Determine the (x, y) coordinate at the center of the cell enclosing the given text.  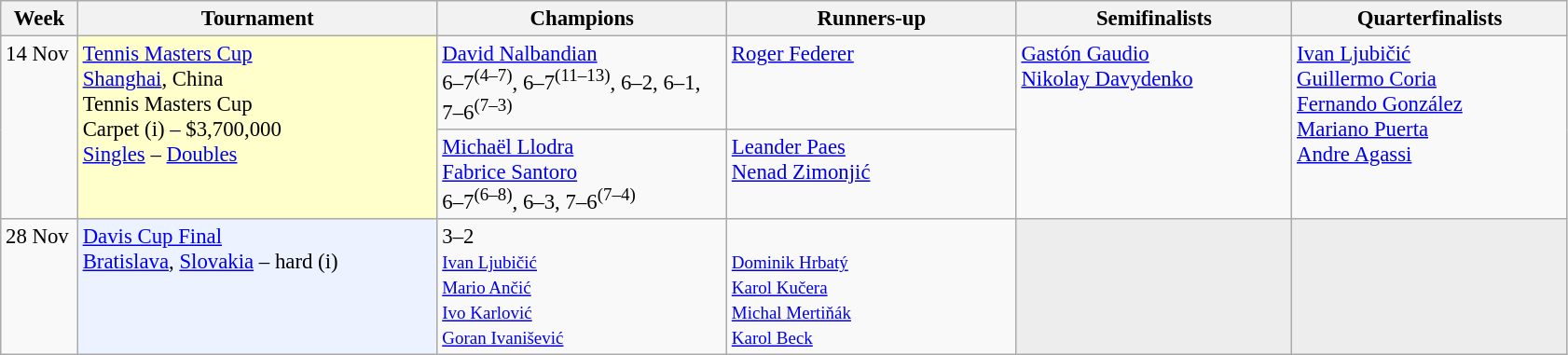
Michaël Llodra Fabrice Santoro 6–7(6–8), 6–3, 7–6(7–4) (582, 174)
Week (39, 19)
David Nalbandian 6–7(4–7), 6–7(11–13), 6–2, 6–1, 7–6(7–3) (582, 84)
Tennis Masters Cup Shanghai, ChinaTennis Masters CupCarpet (i) – $3,700,000 Singles – Doubles (257, 129)
Leander Paes Nenad Zimonjić (873, 174)
Semifinalists (1154, 19)
Roger Federer (873, 84)
Quarterfinalists (1430, 19)
Ivan Ljubičić Guillermo Coria Fernando González Mariano Puerta Andre Agassi (1430, 129)
Champions (582, 19)
Runners-up (873, 19)
Tournament (257, 19)
14 Nov (39, 129)
Gastón Gaudio Nikolay Davydenko (1154, 129)
